Search for the cell housing the specified text and yield its [X, Y] center coordinate. 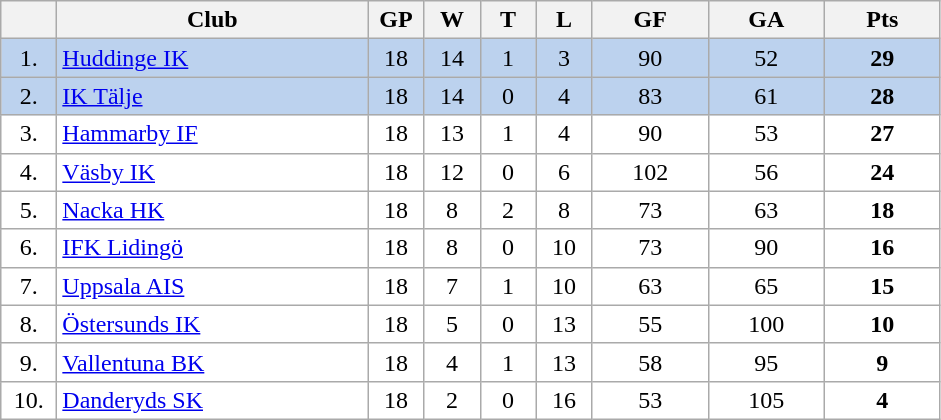
29 [882, 58]
2. [29, 96]
4. [29, 172]
27 [882, 134]
3. [29, 134]
28 [882, 96]
Väsby IK [212, 172]
83 [650, 96]
IFK Lidingö [212, 248]
Huddinge IK [212, 58]
W [452, 20]
56 [766, 172]
65 [766, 286]
12 [452, 172]
5. [29, 210]
3 [564, 58]
IK Tälje [212, 96]
Nacka HK [212, 210]
Uppsala AIS [212, 286]
9. [29, 362]
Club [212, 20]
6 [564, 172]
7 [452, 286]
5 [452, 324]
Östersunds IK [212, 324]
L [564, 20]
GP [396, 20]
100 [766, 324]
95 [766, 362]
24 [882, 172]
T [508, 20]
58 [650, 362]
1. [29, 58]
Danderyds SK [212, 400]
Vallentuna BK [212, 362]
15 [882, 286]
55 [650, 324]
Pts [882, 20]
10. [29, 400]
6. [29, 248]
102 [650, 172]
GF [650, 20]
9 [882, 362]
GA [766, 20]
105 [766, 400]
Hammarby IF [212, 134]
61 [766, 96]
52 [766, 58]
8. [29, 324]
7. [29, 286]
